Return (x, y) of the center of cell containing provided text 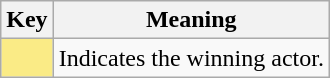
Key (27, 20)
Indicates the winning actor. (191, 58)
Meaning (191, 20)
